Scan for the cell matching the given text and deliver its (X, Y) coordinate at center. 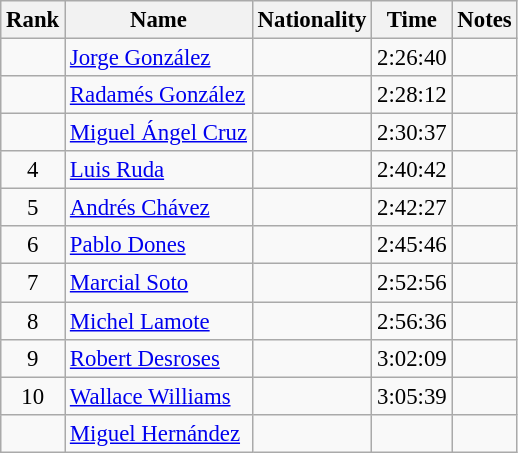
Time (412, 20)
Jorge González (159, 58)
Robert Desroses (159, 358)
Wallace Williams (159, 396)
2:56:36 (412, 321)
Pablo Dones (159, 245)
Marcial Soto (159, 283)
2:28:12 (412, 95)
Andrés Chávez (159, 208)
7 (33, 283)
10 (33, 396)
5 (33, 208)
9 (33, 358)
Miguel Ángel Cruz (159, 133)
2:40:42 (412, 170)
4 (33, 170)
Luis Ruda (159, 170)
2:26:40 (412, 58)
2:45:46 (412, 245)
2:42:27 (412, 208)
3:02:09 (412, 358)
8 (33, 321)
Radamés González (159, 95)
Rank (33, 20)
Name (159, 20)
2:52:56 (412, 283)
2:30:37 (412, 133)
Miguel Hernández (159, 433)
Nationality (312, 20)
Notes (484, 20)
3:05:39 (412, 396)
6 (33, 245)
Michel Lamote (159, 321)
